Output the (X, Y) coordinate of the center of the cell containing the given text.  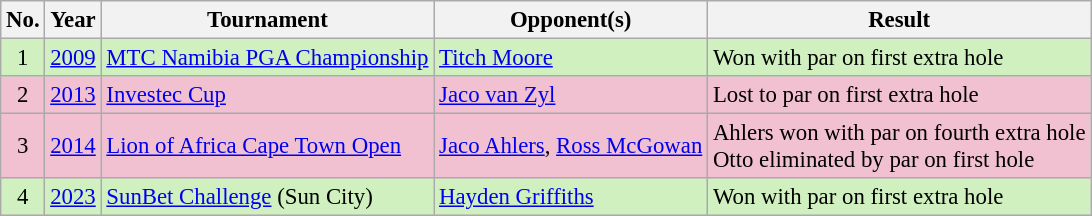
3 (23, 146)
SunBet Challenge (Sun City) (268, 197)
Lion of Africa Cape Town Open (268, 146)
2 (23, 95)
Lost to par on first extra hole (900, 95)
Ahlers won with par on fourth extra holeOtto eliminated by par on first hole (900, 146)
4 (23, 197)
Tournament (268, 20)
Jaco Ahlers, Ross McGowan (571, 146)
Result (900, 20)
MTC Namibia PGA Championship (268, 58)
2009 (73, 58)
No. (23, 20)
Investec Cup (268, 95)
2014 (73, 146)
Opponent(s) (571, 20)
2023 (73, 197)
Year (73, 20)
Hayden Griffiths (571, 197)
2013 (73, 95)
Titch Moore (571, 58)
Jaco van Zyl (571, 95)
1 (23, 58)
